Return the (X, Y) coordinate for the center point of the cell that contains the specified text.  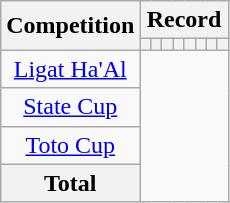
Record (184, 20)
Ligat Ha'Al (70, 69)
Total (70, 183)
Competition (70, 26)
State Cup (70, 107)
Toto Cup (70, 145)
